Capture the cell that displays the provided text and extract its [x, y] central coordinate. 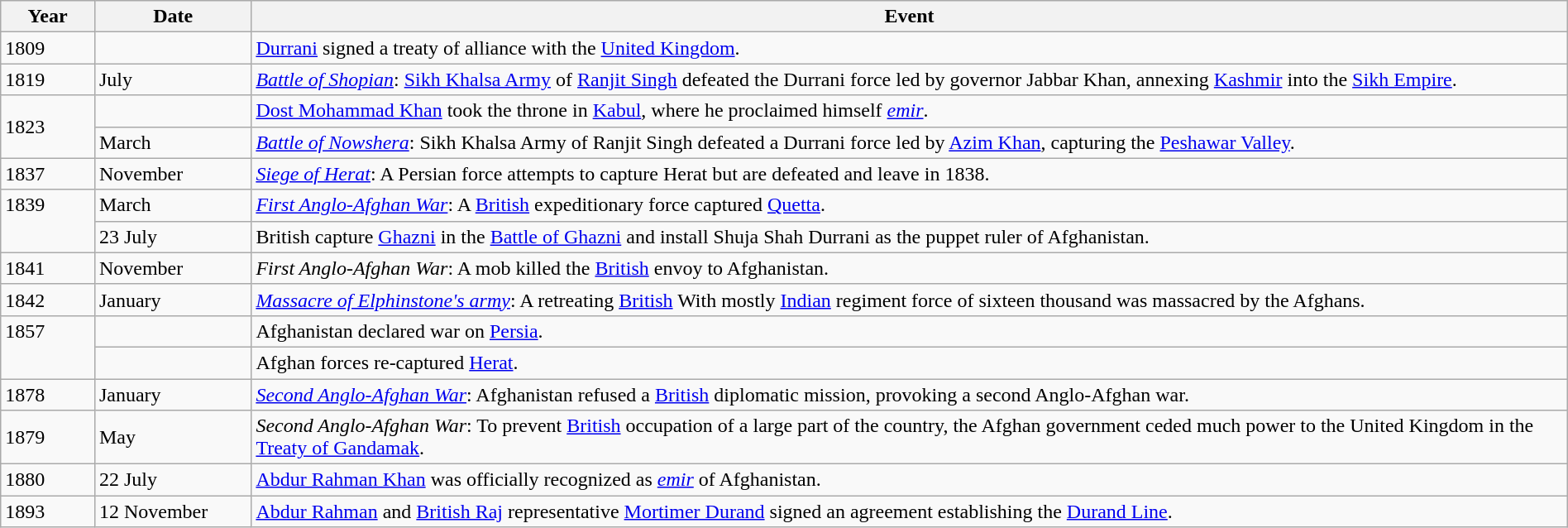
1823 [48, 127]
May [172, 437]
July [172, 79]
1879 [48, 437]
Year [48, 17]
Event [910, 17]
1839 [48, 221]
1878 [48, 395]
Siege of Herat: A Persian force attempts to capture Herat but are defeated and leave in 1838. [910, 174]
Battle of Nowshera: Sikh Khalsa Army of Ranjit Singh defeated a Durrani force led by Azim Khan, capturing the Peshawar Valley. [910, 142]
British capture Ghazni in the Battle of Ghazni and install Shuja Shah Durrani as the puppet ruler of Afghanistan. [910, 237]
Battle of Shopian: Sikh Khalsa Army of Ranjit Singh defeated the Durrani force led by governor Jabbar Khan, annexing Kashmir into the Sikh Empire. [910, 79]
1819 [48, 79]
1842 [48, 300]
Date [172, 17]
Afghan forces re-captured Herat. [910, 362]
1893 [48, 511]
Second Anglo-Afghan War: Afghanistan refused a British diplomatic mission, provoking a second Anglo-Afghan war. [910, 395]
Abdur Rahman and British Raj representative Mortimer Durand signed an agreement establishing the Durand Line. [910, 511]
Abdur Rahman Khan was officially recognized as emir of Afghanistan. [910, 480]
1857 [48, 347]
1809 [48, 48]
First Anglo-Afghan War: A mob killed the British envoy to Afghanistan. [910, 268]
Afghanistan declared war on Persia. [910, 331]
22 July [172, 480]
1841 [48, 268]
1837 [48, 174]
Durrani signed a treaty of alliance with the United Kingdom. [910, 48]
Dost Mohammad Khan took the throne in Kabul, where he proclaimed himself emir. [910, 111]
First Anglo-Afghan War: A British expeditionary force captured Quetta. [910, 205]
12 November [172, 511]
1880 [48, 480]
Massacre of Elphinstone's army: A retreating British With mostly Indian regiment force of sixteen thousand was massacred by the Afghans. [910, 300]
23 July [172, 237]
